Scan for the cell matching the given text and deliver its (x, y) coordinate at center. 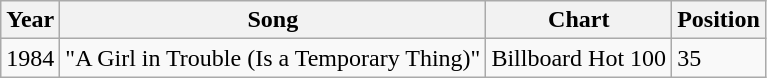
1984 (30, 58)
Chart (579, 20)
35 (719, 58)
Billboard Hot 100 (579, 58)
"A Girl in Trouble (Is a Temporary Thing)" (273, 58)
Song (273, 20)
Year (30, 20)
Position (719, 20)
